Scan for the cell matching the given text and deliver its [x, y] coordinate at center. 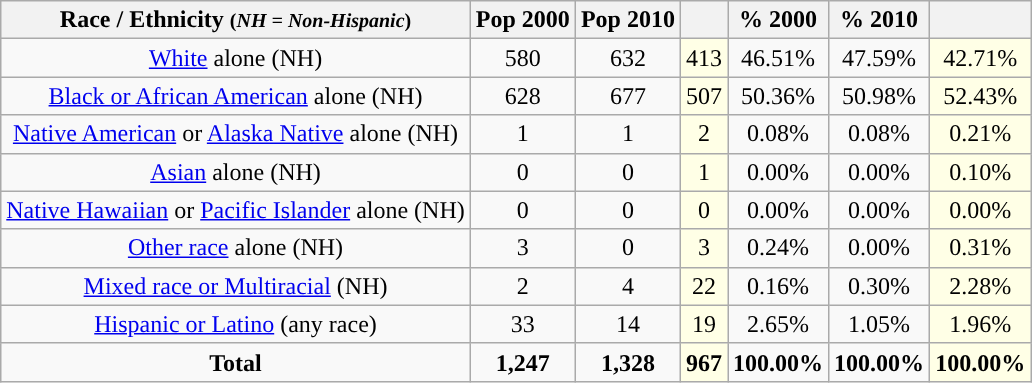
1,328 [628, 362]
1.05% [880, 324]
507 [704, 96]
Native Hawaiian or Pacific Islander alone (NH) [236, 210]
0.31% [980, 248]
632 [628, 58]
1.96% [980, 324]
Black or African American alone (NH) [236, 96]
0.21% [980, 134]
14 [628, 324]
33 [522, 324]
1,247 [522, 362]
Total [236, 362]
52.43% [980, 96]
50.98% [880, 96]
50.36% [778, 96]
677 [628, 96]
Hispanic or Latino (any race) [236, 324]
White alone (NH) [236, 58]
22 [704, 286]
Native American or Alaska Native alone (NH) [236, 134]
628 [522, 96]
2.65% [778, 324]
580 [522, 58]
Other race alone (NH) [236, 248]
Pop 2010 [628, 20]
967 [704, 362]
2.28% [980, 286]
Pop 2000 [522, 20]
% 2010 [880, 20]
0.24% [778, 248]
Race / Ethnicity (NH = Non-Hispanic) [236, 20]
0.16% [778, 286]
413 [704, 58]
4 [628, 286]
% 2000 [778, 20]
42.71% [980, 58]
46.51% [778, 58]
Mixed race or Multiracial (NH) [236, 286]
47.59% [880, 58]
Asian alone (NH) [236, 172]
0.30% [880, 286]
19 [704, 324]
0.10% [980, 172]
